From the cell containing the given text, extract its center point as [X, Y] coordinate. 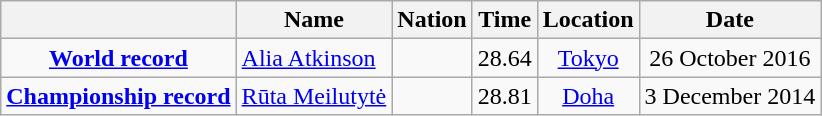
Rūta Meilutytė [314, 96]
Name [314, 20]
Location [588, 20]
Alia Atkinson [314, 58]
Championship record [118, 96]
Doha [588, 96]
28.64 [504, 58]
Tokyo [588, 58]
3 December 2014 [730, 96]
Time [504, 20]
26 October 2016 [730, 58]
Nation [432, 20]
World record [118, 58]
Date [730, 20]
28.81 [504, 96]
